Locate the cell with the specified text and output its [X, Y] center coordinate. 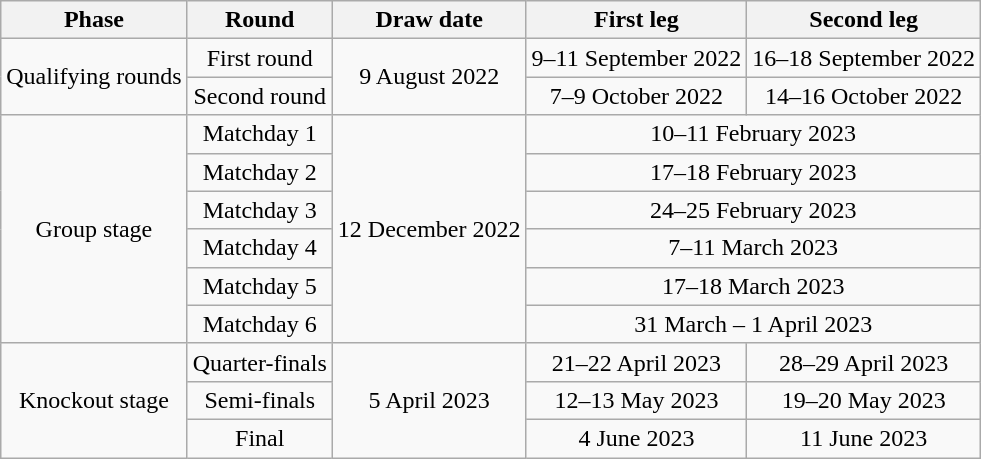
Matchday 2 [260, 172]
5 April 2023 [429, 400]
7–11 March 2023 [753, 248]
14–16 October 2022 [864, 96]
19–20 May 2023 [864, 400]
First leg [636, 20]
9–11 September 2022 [636, 58]
16–18 September 2022 [864, 58]
Final [260, 438]
12–13 May 2023 [636, 400]
31 March – 1 April 2023 [753, 324]
28–29 April 2023 [864, 362]
Knockout stage [94, 400]
Round [260, 20]
Second round [260, 96]
Draw date [429, 20]
Group stage [94, 229]
17–18 March 2023 [753, 286]
24–25 February 2023 [753, 210]
Second leg [864, 20]
Quarter-finals [260, 362]
10–11 February 2023 [753, 134]
Semi-finals [260, 400]
11 June 2023 [864, 438]
21–22 April 2023 [636, 362]
Matchday 3 [260, 210]
Matchday 5 [260, 286]
7–9 October 2022 [636, 96]
First round [260, 58]
Qualifying rounds [94, 77]
Matchday 4 [260, 248]
Phase [94, 20]
Matchday 6 [260, 324]
17–18 February 2023 [753, 172]
12 December 2022 [429, 229]
Matchday 1 [260, 134]
9 August 2022 [429, 77]
4 June 2023 [636, 438]
